Capture the cell that displays the provided text and extract its [x, y] central coordinate. 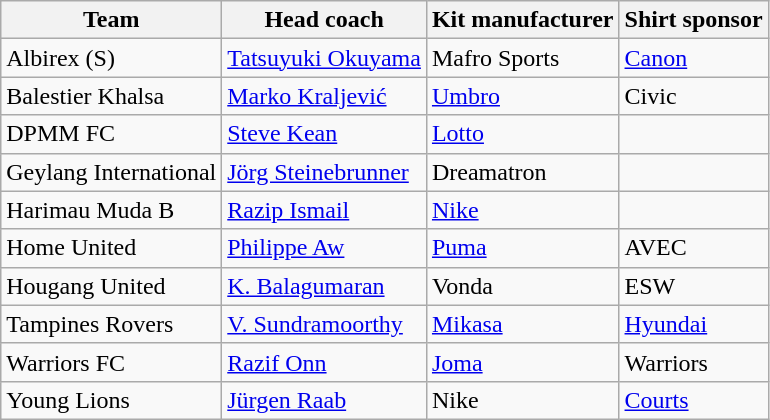
Young Lions [112, 400]
Home United [112, 248]
ESW [694, 286]
Hougang United [112, 286]
Tampines Rovers [112, 324]
Warriors [694, 362]
K. Balagumaran [324, 286]
V. Sundramoorthy [324, 324]
Albirex (S) [112, 58]
Marko Kraljević [324, 96]
Kit manufacturer [522, 20]
Puma [522, 248]
Canon [694, 58]
Jürgen Raab [324, 400]
Steve Kean [324, 134]
Vonda [522, 286]
AVEC [694, 248]
Balestier Khalsa [112, 96]
DPMM FC [112, 134]
Mikasa [522, 324]
Geylang International [112, 172]
Mafro Sports [522, 58]
Courts [694, 400]
Head coach [324, 20]
Hyundai [694, 324]
Team [112, 20]
Philippe Aw [324, 248]
Dreamatron [522, 172]
Civic [694, 96]
Warriors FC [112, 362]
Shirt sponsor [694, 20]
Razip Ismail [324, 210]
Harimau Muda B [112, 210]
Razif Onn [324, 362]
Joma [522, 362]
Tatsuyuki Okuyama [324, 58]
Lotto [522, 134]
Umbro [522, 96]
Jörg Steinebrunner [324, 172]
